Scan for the cell matching the given text and deliver its (X, Y) coordinate at center. 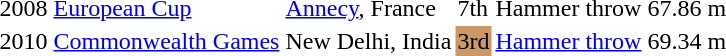
New Delhi, India (368, 41)
Commonwealth Games (166, 41)
Hammer throw (568, 41)
3rd (474, 41)
